Scan for the cell matching the given text and deliver its (X, Y) coordinate at center. 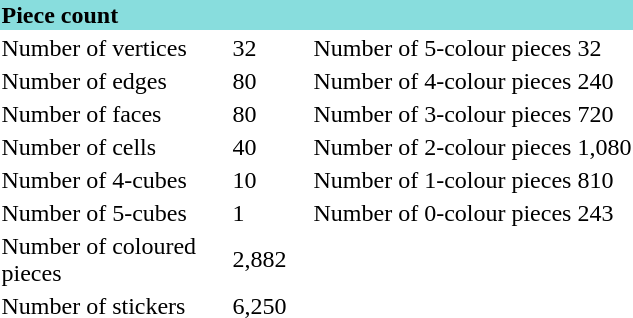
1,080 (604, 147)
Number of coloured pieces (114, 260)
243 (604, 213)
Number of cells (114, 147)
Number of faces (114, 114)
Number of 2-colour pieces (442, 147)
Number of 5-cubes (114, 213)
40 (270, 147)
Number of 0-colour pieces (442, 213)
720 (604, 114)
Number of 4-colour pieces (442, 81)
Number of 5-colour pieces (442, 48)
Number of 4-cubes (114, 180)
Piece count (316, 15)
10 (270, 180)
Number of 1-colour pieces (442, 180)
Number of edges (114, 81)
Number of 3-colour pieces (442, 114)
810 (604, 180)
240 (604, 81)
2,882 (270, 260)
Number of vertices (114, 48)
1 (270, 213)
